Extract the [X, Y] coordinate from the center of the cell holding the provided text.  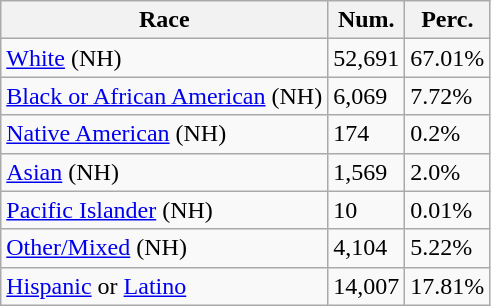
6,069 [366, 96]
2.0% [448, 172]
0.01% [448, 210]
Native American (NH) [164, 134]
4,104 [366, 248]
10 [366, 210]
1,569 [366, 172]
52,691 [366, 58]
Hispanic or Latino [164, 286]
14,007 [366, 286]
7.72% [448, 96]
Black or African American (NH) [164, 96]
Num. [366, 20]
Pacific Islander (NH) [164, 210]
67.01% [448, 58]
5.22% [448, 248]
0.2% [448, 134]
Other/Mixed (NH) [164, 248]
174 [366, 134]
White (NH) [164, 58]
Race [164, 20]
Asian (NH) [164, 172]
Perc. [448, 20]
17.81% [448, 286]
